Search for the cell housing the specified text and yield its (X, Y) center coordinate. 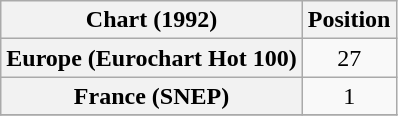
1 (349, 96)
Chart (1992) (152, 20)
Position (349, 20)
France (SNEP) (152, 96)
Europe (Eurochart Hot 100) (152, 58)
27 (349, 58)
